Detect which cell encompasses the target text, then output its [x, y] center coordinate. 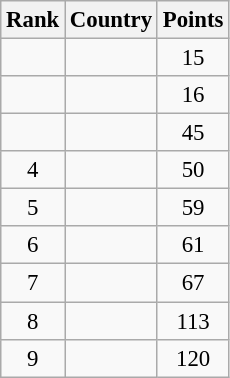
45 [192, 133]
50 [192, 170]
120 [192, 358]
6 [33, 245]
16 [192, 95]
7 [33, 283]
4 [33, 170]
59 [192, 208]
Country [112, 20]
5 [33, 208]
61 [192, 245]
9 [33, 358]
113 [192, 321]
8 [33, 321]
Points [192, 20]
Rank [33, 20]
67 [192, 283]
15 [192, 58]
